Locate the cell with the specified text and output its (X, Y) center coordinate. 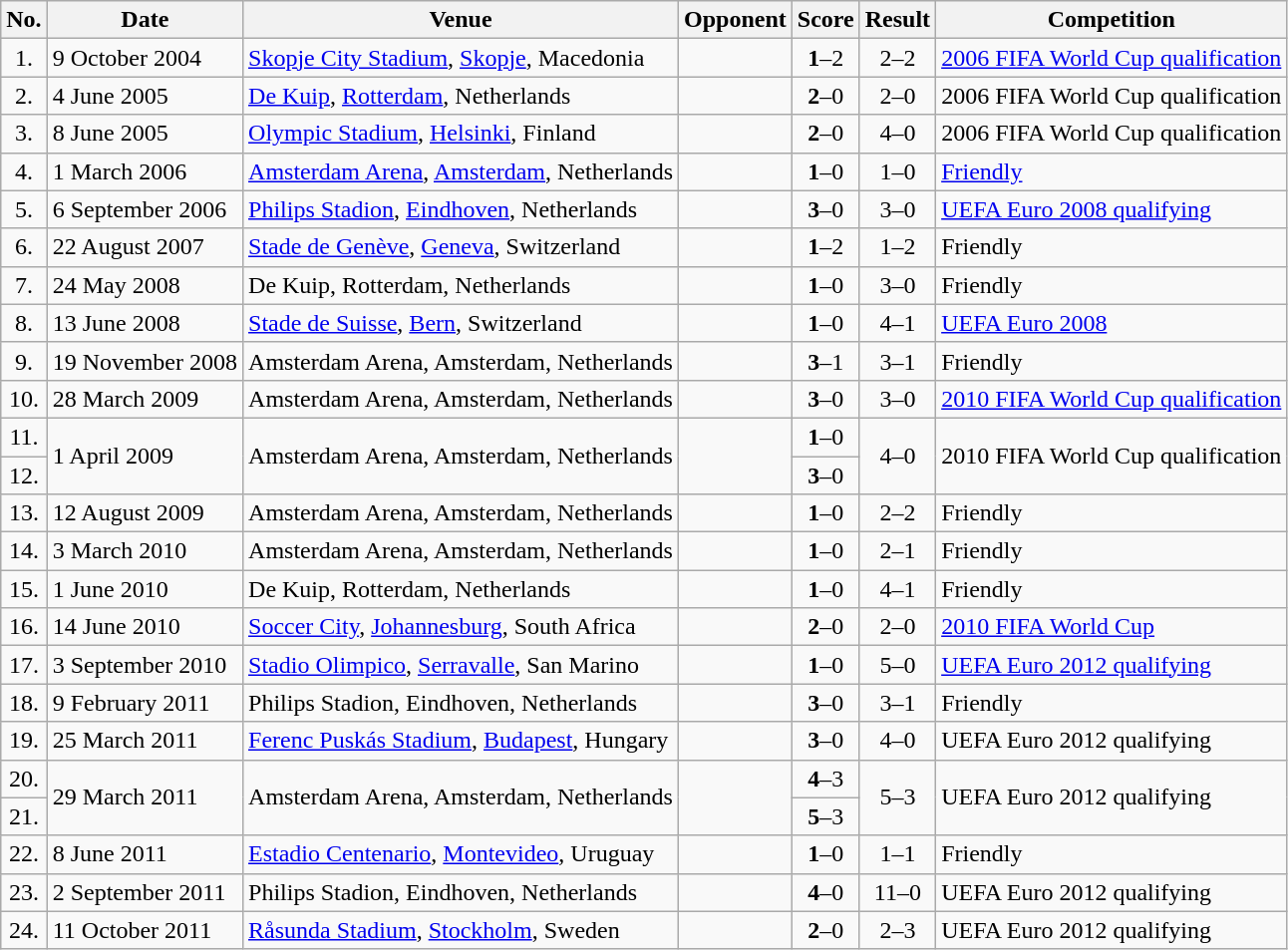
4. (24, 171)
4–3 (825, 779)
17. (24, 665)
11 October 2011 (145, 930)
5. (24, 209)
14. (24, 551)
28 March 2009 (145, 399)
12 August 2009 (145, 513)
7. (24, 285)
9 February 2011 (145, 703)
3 September 2010 (145, 665)
UEFA Euro 2008 qualifying (1112, 209)
18. (24, 703)
2–3 (897, 930)
Venue (461, 20)
21. (24, 816)
19. (24, 741)
6 September 2006 (145, 209)
Score (825, 20)
16. (24, 627)
13. (24, 513)
Ferenc Puskás Stadium, Budapest, Hungary (461, 741)
2–1 (897, 551)
2 September 2011 (145, 892)
Skopje City Stadium, Skopje, Macedonia (461, 58)
Stade de Suisse, Bern, Switzerland (461, 323)
8 June 2011 (145, 854)
1. (24, 58)
10. (24, 399)
22. (24, 854)
11–0 (897, 892)
23. (24, 892)
13 June 2008 (145, 323)
9. (24, 361)
Stade de Genève, Geneva, Switzerland (461, 247)
Result (897, 20)
2. (24, 96)
3 March 2010 (145, 551)
Date (145, 20)
4 June 2005 (145, 96)
Competition (1112, 20)
20. (24, 779)
Stadio Olimpico, Serravalle, San Marino (461, 665)
14 June 2010 (145, 627)
Olympic Stadium, Helsinki, Finland (461, 134)
Opponent (736, 20)
15. (24, 589)
25 March 2011 (145, 741)
No. (24, 20)
22 August 2007 (145, 247)
1 June 2010 (145, 589)
5–0 (897, 665)
2010 FIFA World Cup (1112, 627)
1–1 (897, 854)
UEFA Euro 2008 (1112, 323)
Råsunda Stadium, Stockholm, Sweden (461, 930)
3. (24, 134)
29 March 2011 (145, 797)
1 April 2009 (145, 456)
Estadio Centenario, Montevideo, Uruguay (461, 854)
8 June 2005 (145, 134)
Soccer City, Johannesburg, South Africa (461, 627)
6. (24, 247)
24 May 2008 (145, 285)
9 October 2004 (145, 58)
11. (24, 437)
8. (24, 323)
1 March 2006 (145, 171)
12. (24, 475)
19 November 2008 (145, 361)
24. (24, 930)
